For the text-containing cell, return its midpoint in [x, y] coordinate format. 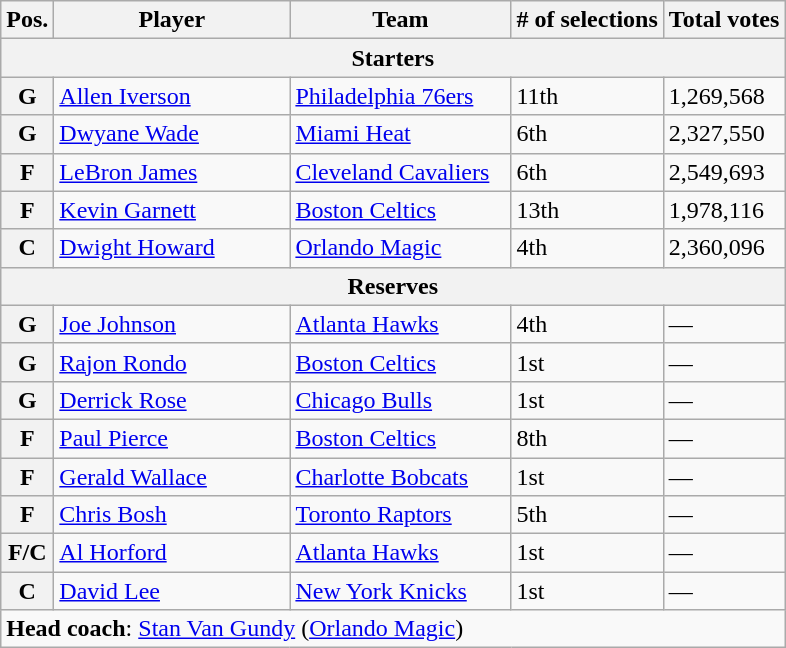
Cleveland Cavaliers [400, 172]
Reserves [393, 286]
Allen Iverson [172, 96]
Joe Johnson [172, 324]
Gerald Wallace [172, 477]
New York Knicks [400, 591]
2,327,550 [724, 134]
David Lee [172, 591]
Charlotte Bobcats [400, 477]
# of selections [587, 20]
5th [587, 515]
Dwyane Wade [172, 134]
Total votes [724, 20]
Player [172, 20]
Head coach: Stan Van Gundy (Orlando Magic) [393, 629]
1,978,116 [724, 210]
Toronto Raptors [400, 515]
Rajon Rondo [172, 362]
Al Horford [172, 553]
Pos. [28, 20]
Paul Pierce [172, 438]
Derrick Rose [172, 400]
1,269,568 [724, 96]
Starters [393, 58]
Chris Bosh [172, 515]
Orlando Magic [400, 248]
Dwight Howard [172, 248]
11th [587, 96]
Team [400, 20]
13th [587, 210]
Philadelphia 76ers [400, 96]
8th [587, 438]
2,549,693 [724, 172]
Miami Heat [400, 134]
F/C [28, 553]
2,360,096 [724, 248]
Kevin Garnett [172, 210]
Chicago Bulls [400, 400]
LeBron James [172, 172]
